Detect which cell encompasses the target text, then output its [x, y] center coordinate. 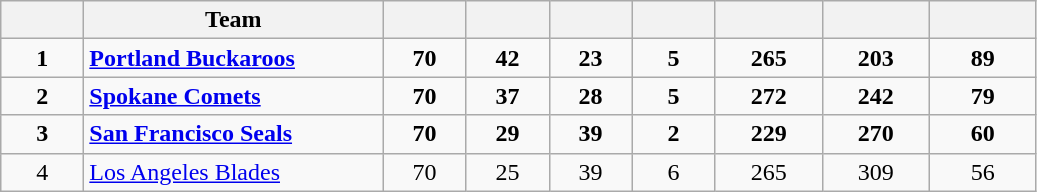
3 [42, 134]
23 [590, 58]
89 [982, 58]
309 [876, 172]
42 [508, 58]
Los Angeles Blades [234, 172]
25 [508, 172]
Team [234, 20]
229 [768, 134]
Spokane Comets [234, 96]
6 [674, 172]
272 [768, 96]
Portland Buckaroos [234, 58]
San Francisco Seals [234, 134]
270 [876, 134]
1 [42, 58]
60 [982, 134]
56 [982, 172]
28 [590, 96]
37 [508, 96]
79 [982, 96]
203 [876, 58]
242 [876, 96]
29 [508, 134]
4 [42, 172]
